Find where the given text appears and provide that cell's center as (X, Y) coordinate. 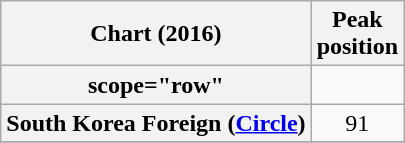
Chart (2016) (156, 34)
Peakposition (357, 34)
91 (357, 123)
South Korea Foreign (Circle) (156, 123)
scope="row" (156, 85)
